Capture the cell that displays the provided text and extract its (X, Y) central coordinate. 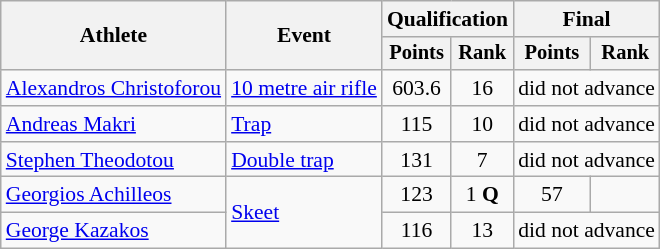
Trap (304, 124)
16 (482, 88)
115 (416, 124)
10 (482, 124)
Skeet (304, 212)
116 (416, 231)
Stephen Theodotou (114, 160)
Final (586, 19)
1 Q (482, 195)
Andreas Makri (114, 124)
George Kazakos (114, 231)
10 metre air rifle (304, 88)
57 (552, 195)
603.6 (416, 88)
Alexandros Christoforou (114, 88)
Qualification (448, 19)
Event (304, 36)
Georgios Achilleos (114, 195)
13 (482, 231)
131 (416, 160)
Athlete (114, 36)
Double trap (304, 160)
7 (482, 160)
123 (416, 195)
